Output the (x, y) coordinate of the center of the cell containing the given text.  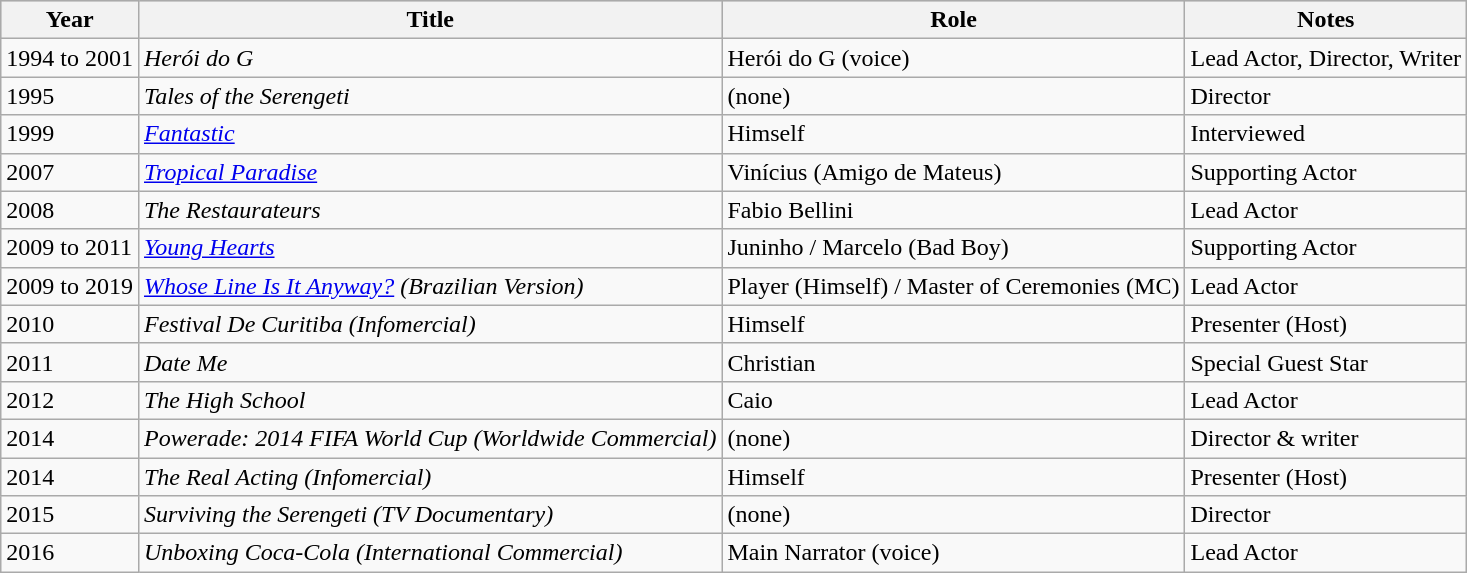
Fantastic (430, 134)
2007 (70, 172)
Herói do G (voice) (954, 58)
Tales of the Serengeti (430, 96)
Main Narrator (voice) (954, 553)
2009 to 2019 (70, 286)
Festival De Curitiba (Infomercial) (430, 324)
Interviewed (1326, 134)
2010 (70, 324)
Year (70, 20)
Notes (1326, 20)
Juninho / Marcelo (Bad Boy) (954, 248)
Special Guest Star (1326, 362)
2008 (70, 210)
Director & writer (1326, 438)
Surviving the Serengeti (TV Documentary) (430, 515)
Young Hearts (430, 248)
Powerade: 2014 FIFA World Cup (Worldwide Commercial) (430, 438)
Date Me (430, 362)
Herói do G (430, 58)
2012 (70, 400)
The Restaurateurs (430, 210)
Tropical Paradise (430, 172)
Player (Himself) / Master of Ceremonies (MC) (954, 286)
2016 (70, 553)
Title (430, 20)
Role (954, 20)
Caio (954, 400)
1995 (70, 96)
2015 (70, 515)
1999 (70, 134)
Whose Line Is It Anyway? (Brazilian Version) (430, 286)
The Real Acting (Infomercial) (430, 477)
The High School (430, 400)
2011 (70, 362)
Vinícius (Amigo de Mateus) (954, 172)
1994 to 2001 (70, 58)
Lead Actor, Director, Writer (1326, 58)
2009 to 2011 (70, 248)
Unboxing Coca-Cola (International Commercial) (430, 553)
Fabio Bellini (954, 210)
Christian (954, 362)
